Output the [X, Y] coordinate of the center of the cell containing the given text.  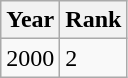
Year [30, 20]
2000 [30, 58]
2 [94, 58]
Rank [94, 20]
